Return (x, y) of the center of cell containing provided text 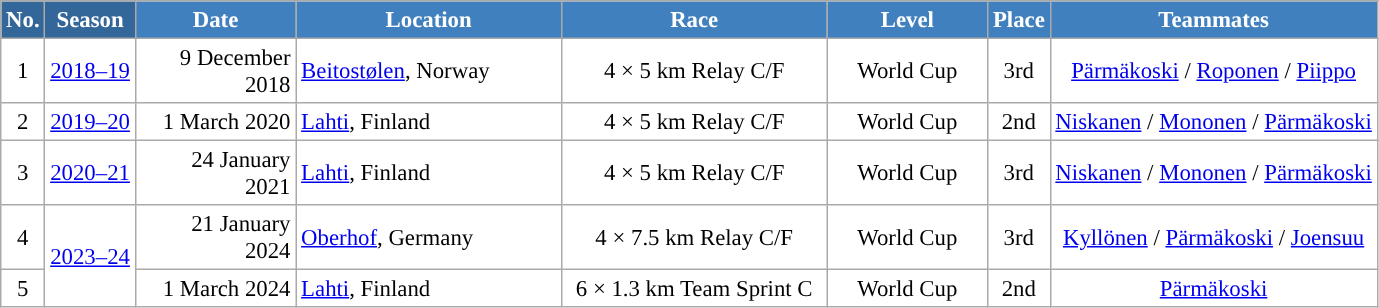
Kyllönen / Pärmäkoski / Joensuu (1214, 238)
2 (23, 122)
No. (23, 20)
2020–21 (90, 174)
2023–24 (90, 256)
6 × 1.3 km Team Sprint C (694, 289)
24 January 2021 (216, 174)
3 (23, 174)
Teammates (1214, 20)
Season (90, 20)
4 (23, 238)
5 (23, 289)
1 (23, 72)
1 March 2024 (216, 289)
4 × 7.5 km Relay C/F (694, 238)
2018–19 (90, 72)
9 December 2018 (216, 72)
Place (1019, 20)
2019–20 (90, 122)
Oberhof, Germany (429, 238)
21 January 2024 (216, 238)
Date (216, 20)
Beitostølen, Norway (429, 72)
Race (694, 20)
Pärmäkoski (1214, 289)
1 March 2020 (216, 122)
Location (429, 20)
Pärmäkoski / Roponen / Piippo (1214, 72)
Level (908, 20)
